Extract the [X, Y] coordinate from the center of the cell holding the provided text.  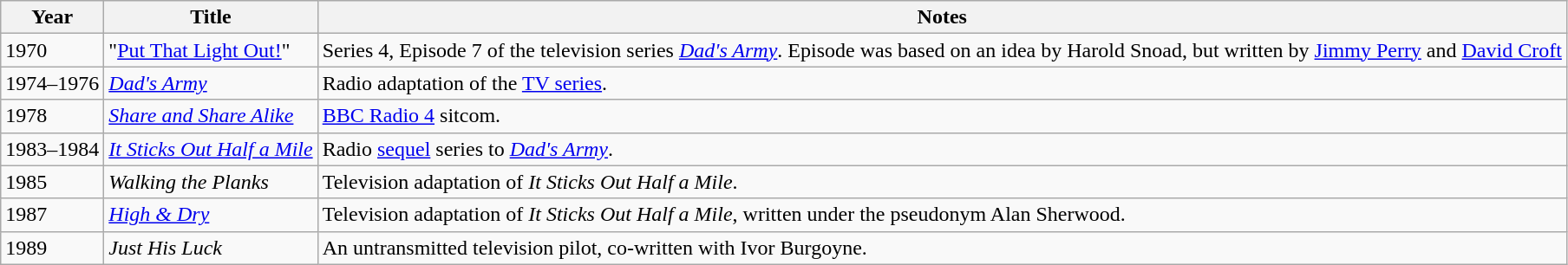
1987 [52, 215]
Dad's Army [211, 83]
Radio adaptation of the TV series. [942, 83]
Series 4, Episode 7 of the television series Dad's Army. Episode was based on an idea by Harold Snoad, but written by Jimmy Perry and David Croft [942, 50]
High & Dry [211, 215]
Walking the Planks [211, 182]
An untransmitted television pilot, co-written with Ivor Burgoyne. [942, 248]
Title [211, 17]
Share and Share Alike [211, 116]
1974–1976 [52, 83]
1970 [52, 50]
1989 [52, 248]
It Sticks Out Half a Mile [211, 149]
BBC Radio 4 sitcom. [942, 116]
Just His Luck [211, 248]
Notes [942, 17]
1983–1984 [52, 149]
1985 [52, 182]
1978 [52, 116]
Television adaptation of It Sticks Out Half a Mile. [942, 182]
Television adaptation of It Sticks Out Half a Mile, written under the pseudonym Alan Sherwood. [942, 215]
Year [52, 17]
"Put That Light Out!" [211, 50]
Radio sequel series to Dad's Army. [942, 149]
